From the cell containing the given text, extract its center point as [x, y] coordinate. 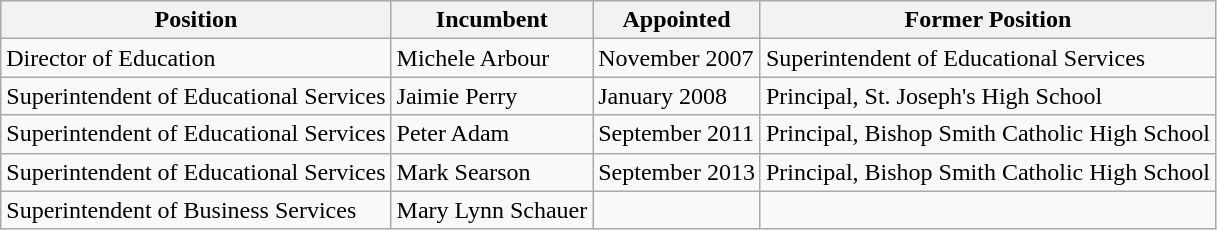
Peter Adam [492, 134]
Director of Education [196, 58]
Former Position [988, 20]
Mark Searson [492, 172]
September 2011 [677, 134]
September 2013 [677, 172]
Michele Arbour [492, 58]
January 2008 [677, 96]
Position [196, 20]
Mary Lynn Schauer [492, 210]
Jaimie Perry [492, 96]
November 2007 [677, 58]
Appointed [677, 20]
Principal, St. Joseph's High School [988, 96]
Superintendent of Business Services [196, 210]
Incumbent [492, 20]
